For the text-containing cell, return its midpoint in [x, y] coordinate format. 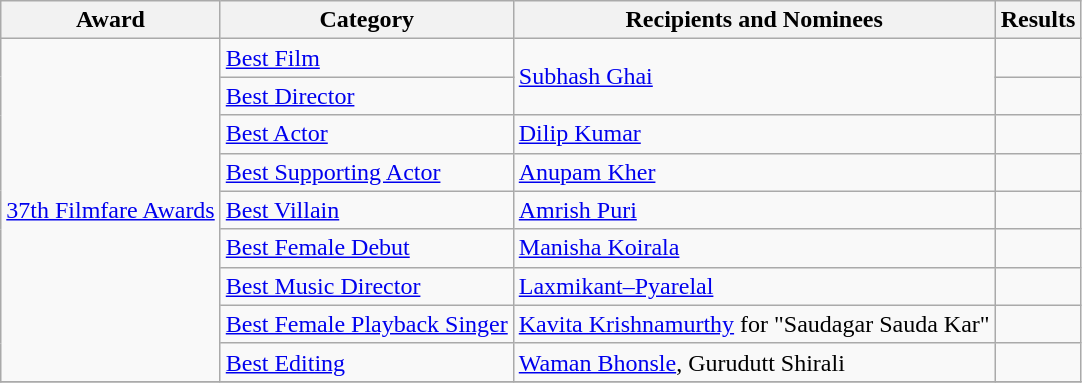
Best Editing [366, 362]
Category [366, 20]
Laxmikant–Pyarelal [754, 286]
Best Actor [366, 134]
Waman Bhonsle, Gurudutt Shirali [754, 362]
Best Villain [366, 210]
Best Female Debut [366, 248]
Results [1038, 20]
37th Filmfare Awards [110, 210]
Kavita Krishnamurthy for "Saudagar Sauda Kar" [754, 324]
Subhash Ghai [754, 77]
Anupam Kher [754, 172]
Recipients and Nominees [754, 20]
Best Film [366, 58]
Best Female Playback Singer [366, 324]
Manisha Koirala [754, 248]
Dilip Kumar [754, 134]
Amrish Puri [754, 210]
Best Supporting Actor [366, 172]
Award [110, 20]
Best Director [366, 96]
Best Music Director [366, 286]
